Detect which cell encompasses the target text, then output its [x, y] center coordinate. 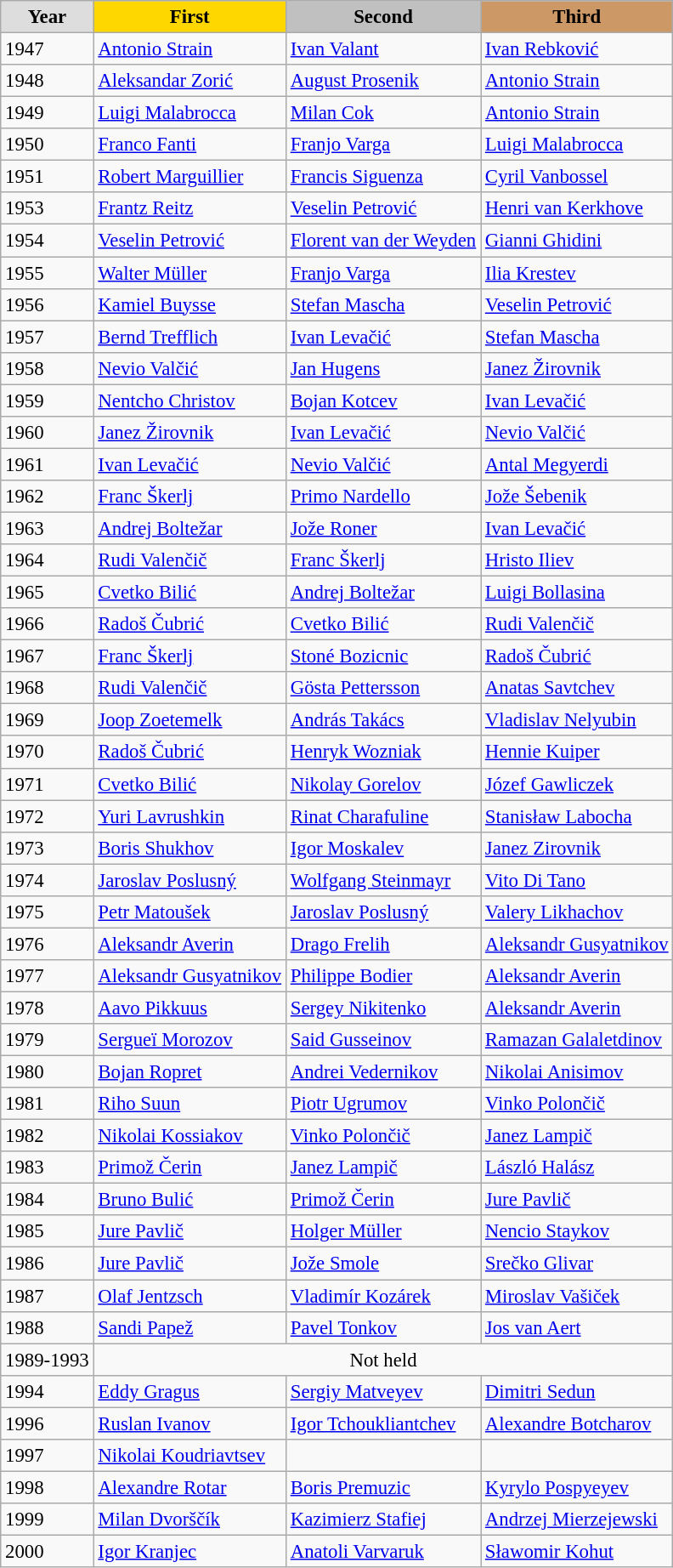
1966 [48, 624]
Rinat Charafuline [382, 816]
Sergey Nikitenko [382, 1008]
Henri van Kerkhove [577, 208]
Igor Moskalev [382, 848]
Bernd Trefflich [189, 337]
1987 [48, 1296]
Sandi Papež [189, 1327]
Stanisław Labocha [577, 816]
Florent van der Weyden [382, 241]
Vladimír Kozárek [382, 1296]
Henryk Wozniak [382, 753]
1975 [48, 912]
Yuri Lavrushkin [189, 816]
Walter Müller [189, 273]
1983 [48, 1167]
1986 [48, 1264]
Nikolai Kossiakov [189, 1136]
Vladislav Nelyubin [577, 720]
Ivan Valant [382, 49]
1957 [48, 337]
Said Gusseinov [382, 1040]
First [189, 17]
Luigi Bollasina [577, 593]
1958 [48, 368]
Aleksandar Zorić [189, 81]
1974 [48, 880]
1955 [48, 273]
Primo Nardello [382, 497]
Drago Frelih [382, 944]
Nikolai Koudriavtsev [189, 1456]
1970 [48, 753]
1985 [48, 1232]
Andrei Vedernikov [382, 1072]
Cyril Vanbossel [577, 177]
Jan Hugens [382, 368]
Year [48, 17]
1972 [48, 816]
Ramazan Galaletdinov [577, 1040]
Joop Zoetemelk [189, 720]
Srečko Glivar [577, 1264]
Bruno Bulić [189, 1200]
1964 [48, 560]
1981 [48, 1104]
Igor Tchoukliantchev [382, 1423]
1978 [48, 1008]
Janez Zirovnik [577, 848]
Jože Šebenik [577, 497]
Kazimierz Stafiej [382, 1520]
1997 [48, 1456]
1960 [48, 433]
Antal Megyerdi [577, 464]
Nikolai Anisimov [577, 1072]
1961 [48, 464]
1976 [48, 944]
Milan Dvorščík [189, 1520]
András Takács [382, 720]
1956 [48, 304]
Sergueï Morozov [189, 1040]
Valery Likhachov [577, 912]
Frantz Reitz [189, 208]
Boris Premuzic [382, 1487]
2000 [48, 1551]
Anatas Savtchev [577, 688]
1951 [48, 177]
Milan Cok [382, 113]
Sergiy Matveyev [382, 1391]
Nikolay Gorelov [382, 784]
Alexandre Botcharov [577, 1423]
1947 [48, 49]
Hennie Kuiper [577, 753]
Riho Suun [189, 1104]
Miroslav Vašiček [577, 1296]
Nentcho Christov [189, 401]
1954 [48, 241]
Ruslan Ivanov [189, 1423]
1968 [48, 688]
Gösta Pettersson [382, 688]
Olaf Jentzsch [189, 1296]
Second [382, 17]
1953 [48, 208]
Nencio Staykov [577, 1232]
1980 [48, 1072]
Ilia Krestev [577, 273]
Vito Di Tano [577, 880]
Philippe Bodier [382, 976]
Kyrylo Pospyeyev [577, 1487]
Franco Fanti [189, 145]
Hristo Iliev [577, 560]
László Halász [577, 1167]
August Prosenik [382, 81]
Third [577, 17]
Dimitri Sedun [577, 1391]
Jos van Aert [577, 1327]
Kamiel Buysse [189, 304]
Igor Kranjec [189, 1551]
Józef Gawliczek [577, 784]
1950 [48, 145]
1965 [48, 593]
Andrzej Mierzejewski [577, 1520]
Jože Roner [382, 528]
Bojan Ropret [189, 1072]
1989-1993 [48, 1360]
Bojan Kotcev [382, 401]
Petr Matoušek [189, 912]
1979 [48, 1040]
1984 [48, 1200]
Francis Siguenza [382, 177]
Stoné Bozicnic [382, 656]
Sławomir Kohut [577, 1551]
Aavo Pikkuus [189, 1008]
Wolfgang Steinmayr [382, 880]
1959 [48, 401]
Holger Müller [382, 1232]
Gianni Ghidini [577, 241]
1999 [48, 1520]
Eddy Gragus [189, 1391]
1969 [48, 720]
1948 [48, 81]
Robert Marguillier [189, 177]
1962 [48, 497]
1994 [48, 1391]
Not held [383, 1360]
1971 [48, 784]
Anatoli Varvaruk [382, 1551]
1998 [48, 1487]
1963 [48, 528]
1949 [48, 113]
Ivan Rebković [577, 49]
Pavel Tonkov [382, 1327]
Boris Shukhov [189, 848]
1988 [48, 1327]
1973 [48, 848]
1967 [48, 656]
1977 [48, 976]
Jože Smole [382, 1264]
1996 [48, 1423]
Piotr Ugrumov [382, 1104]
1982 [48, 1136]
Alexandre Rotar [189, 1487]
